Locate the cell with the specified text and output its [x, y] center coordinate. 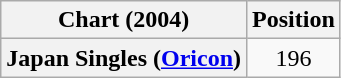
Position [294, 20]
Chart (2004) [124, 20]
196 [294, 58]
Japan Singles (Oricon) [124, 58]
